Output the [x, y] coordinate of the center of the cell containing the given text.  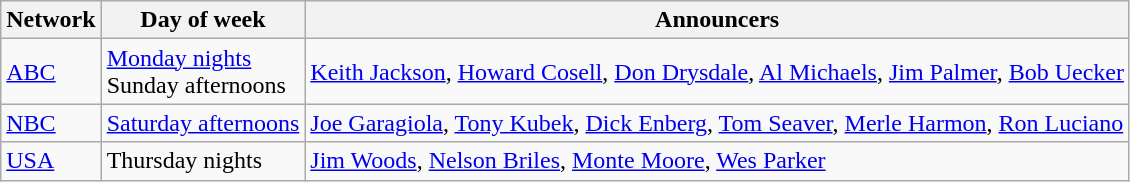
NBC [51, 123]
Monday nightsSunday afternoons [203, 72]
Day of week [203, 20]
Announcers [718, 20]
Saturday afternoons [203, 123]
Network [51, 20]
Joe Garagiola, Tony Kubek, Dick Enberg, Tom Seaver, Merle Harmon, Ron Luciano [718, 123]
USA [51, 161]
Keith Jackson, Howard Cosell, Don Drysdale, Al Michaels, Jim Palmer, Bob Uecker [718, 72]
Jim Woods, Nelson Briles, Monte Moore, Wes Parker [718, 161]
ABC [51, 72]
Thursday nights [203, 161]
